Return [X, Y] of the center of cell containing provided text 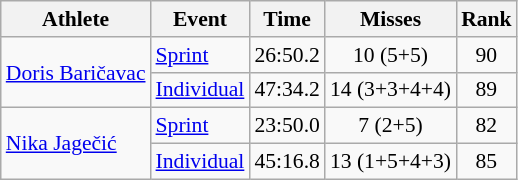
10 (5+5) [390, 55]
13 (1+5+4+3) [390, 162]
Rank [486, 19]
Event [200, 19]
85 [486, 162]
45:16.8 [286, 162]
23:50.0 [286, 126]
Nika Jagečić [76, 144]
Time [286, 19]
82 [486, 126]
14 (3+3+4+4) [390, 90]
89 [486, 90]
Doris Baričavac [76, 72]
90 [486, 55]
Athlete [76, 19]
Misses [390, 19]
7 (2+5) [390, 126]
47:34.2 [286, 90]
26:50.2 [286, 55]
